Determine the [x, y] coordinate at the center of the cell enclosing the given text.  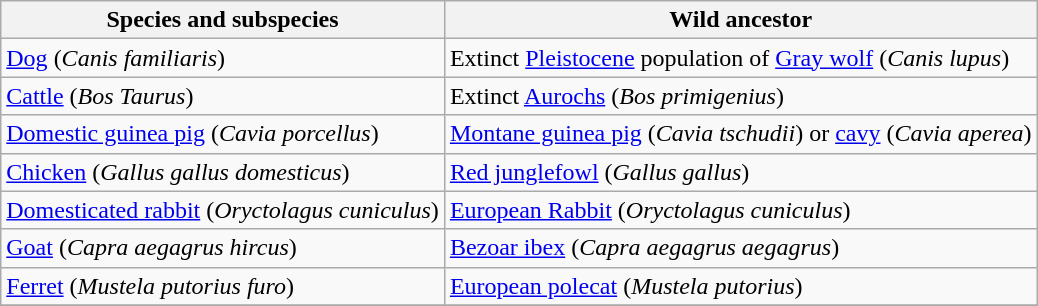
Extinct Aurochs (Bos primigenius) [740, 96]
Dog (Canis familiaris) [223, 58]
Domestic guinea pig (Cavia porcellus) [223, 134]
Ferret (Mustela putorius furo) [223, 286]
Bezoar ibex (Capra aegagrus aegagrus) [740, 248]
Red junglefowl (Gallus gallus) [740, 172]
Montane guinea pig (Cavia tschudii) or cavy (Cavia aperea) [740, 134]
Chicken (Gallus gallus domesticus) [223, 172]
Cattle (Bos Taurus) [223, 96]
European polecat (Mustela putorius) [740, 286]
Goat (Capra aegagrus hircus) [223, 248]
Wild ancestor [740, 20]
Extinct Pleistocene population of Gray wolf (Canis lupus) [740, 58]
Species and subspecies [223, 20]
European Rabbit (Oryctolagus cuniculus) [740, 210]
Domesticated rabbit (Oryctolagus cuniculus) [223, 210]
